From the cell containing the given text, extract its center point as [X, Y] coordinate. 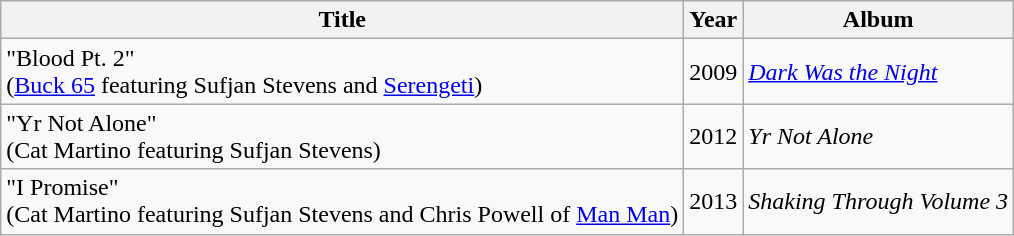
2009 [714, 72]
"Yr Not Alone"(Cat Martino featuring Sufjan Stevens) [342, 136]
Dark Was the Night [878, 72]
2013 [714, 202]
2012 [714, 136]
Year [714, 20]
Album [878, 20]
Title [342, 20]
Yr Not Alone [878, 136]
Shaking Through Volume 3 [878, 202]
"I Promise"(Cat Martino featuring Sufjan Stevens and Chris Powell of Man Man) [342, 202]
"Blood Pt. 2"(Buck 65 featuring Sufjan Stevens and Serengeti) [342, 72]
